Search for the cell housing the specified text and yield its [x, y] center coordinate. 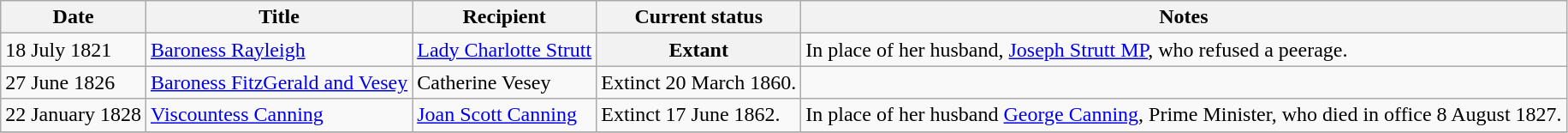
22 January 1828 [74, 115]
Notes [1184, 17]
Baroness FitzGerald and Vesey [279, 82]
Extinct 20 March 1860. [698, 82]
Baroness Rayleigh [279, 50]
In place of her husband, Joseph Strutt MP, who refused a peerage. [1184, 50]
Extant [698, 50]
Joan Scott Canning [505, 115]
Viscountess Canning [279, 115]
27 June 1826 [74, 82]
In place of her husband George Canning, Prime Minister, who died in office 8 August 1827. [1184, 115]
Title [279, 17]
Catherine Vesey [505, 82]
Current status [698, 17]
Lady Charlotte Strutt [505, 50]
Recipient [505, 17]
Date [74, 17]
Extinct 17 June 1862. [698, 115]
18 July 1821 [74, 50]
